Identify which cell holds the provided text, then report its [X, Y] central coordinate. 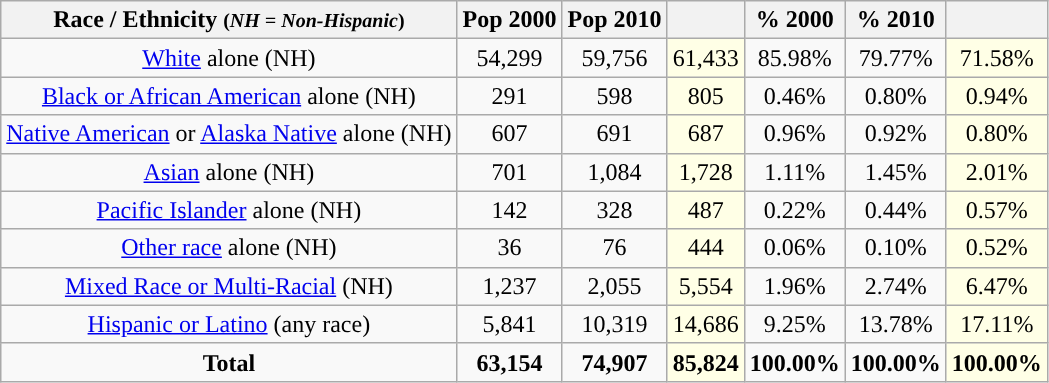
5,841 [510, 324]
61,433 [706, 58]
76 [614, 248]
1,084 [614, 172]
291 [510, 96]
14,686 [706, 324]
142 [510, 210]
59,756 [614, 58]
6.47% [996, 286]
598 [614, 96]
85.98% [794, 58]
% 2000 [794, 20]
Asian alone (NH) [229, 172]
1.45% [896, 172]
Other race alone (NH) [229, 248]
Hispanic or Latino (any race) [229, 324]
701 [510, 172]
1,237 [510, 286]
0.96% [794, 134]
0.46% [794, 96]
0.06% [794, 248]
Mixed Race or Multi-Racial (NH) [229, 286]
0.57% [996, 210]
1.96% [794, 286]
487 [706, 210]
1.11% [794, 172]
0.94% [996, 96]
Black or African American alone (NH) [229, 96]
Total [229, 362]
85,824 [706, 362]
0.22% [794, 210]
71.58% [996, 58]
36 [510, 248]
10,319 [614, 324]
2.01% [996, 172]
5,554 [706, 286]
0.52% [996, 248]
Pop 2010 [614, 20]
328 [614, 210]
13.78% [896, 324]
691 [614, 134]
Race / Ethnicity (NH = Non-Hispanic) [229, 20]
9.25% [794, 324]
0.92% [896, 134]
607 [510, 134]
Pop 2000 [510, 20]
0.10% [896, 248]
17.11% [996, 324]
0.44% [896, 210]
2.74% [896, 286]
1,728 [706, 172]
White alone (NH) [229, 58]
63,154 [510, 362]
Native American or Alaska Native alone (NH) [229, 134]
Pacific Islander alone (NH) [229, 210]
2,055 [614, 286]
444 [706, 248]
% 2010 [896, 20]
74,907 [614, 362]
805 [706, 96]
687 [706, 134]
79.77% [896, 58]
54,299 [510, 58]
